Scan for the cell matching the given text and deliver its (x, y) coordinate at center. 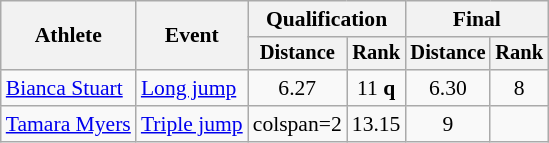
Athlete (68, 36)
6.27 (298, 88)
Triple jump (192, 124)
Long jump (192, 88)
Event (192, 36)
6.30 (448, 88)
9 (448, 124)
13.15 (376, 124)
Final (476, 19)
Tamara Myers (68, 124)
colspan=2 (298, 124)
8 (519, 88)
Bianca Stuart (68, 88)
Qualification (327, 19)
11 q (376, 88)
